Find where the given text appears and provide that cell's center as (x, y) coordinate. 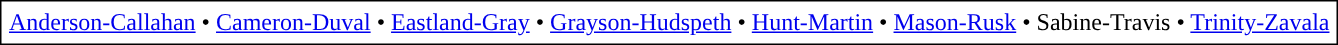
Anderson-Callahan • Cameron-Duval • Eastland-Gray • Grayson-Hudspeth • Hunt-Martin • Mason-Rusk • Sabine-Travis • Trinity-Zavala (670, 23)
